Pinpoint the cell where the given text exists, returning its [X, Y] midpoint coordinate. 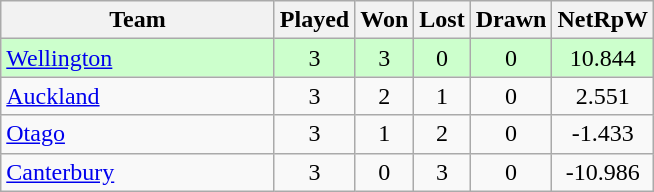
-10.986 [603, 172]
NetRpW [603, 20]
Otago [138, 134]
-1.433 [603, 134]
2.551 [603, 96]
Drawn [511, 20]
Auckland [138, 96]
Canterbury [138, 172]
Wellington [138, 58]
Played [314, 20]
10.844 [603, 58]
Won [384, 20]
Team [138, 20]
Lost [442, 20]
